Output the [x, y] coordinate of the center of the cell containing the given text.  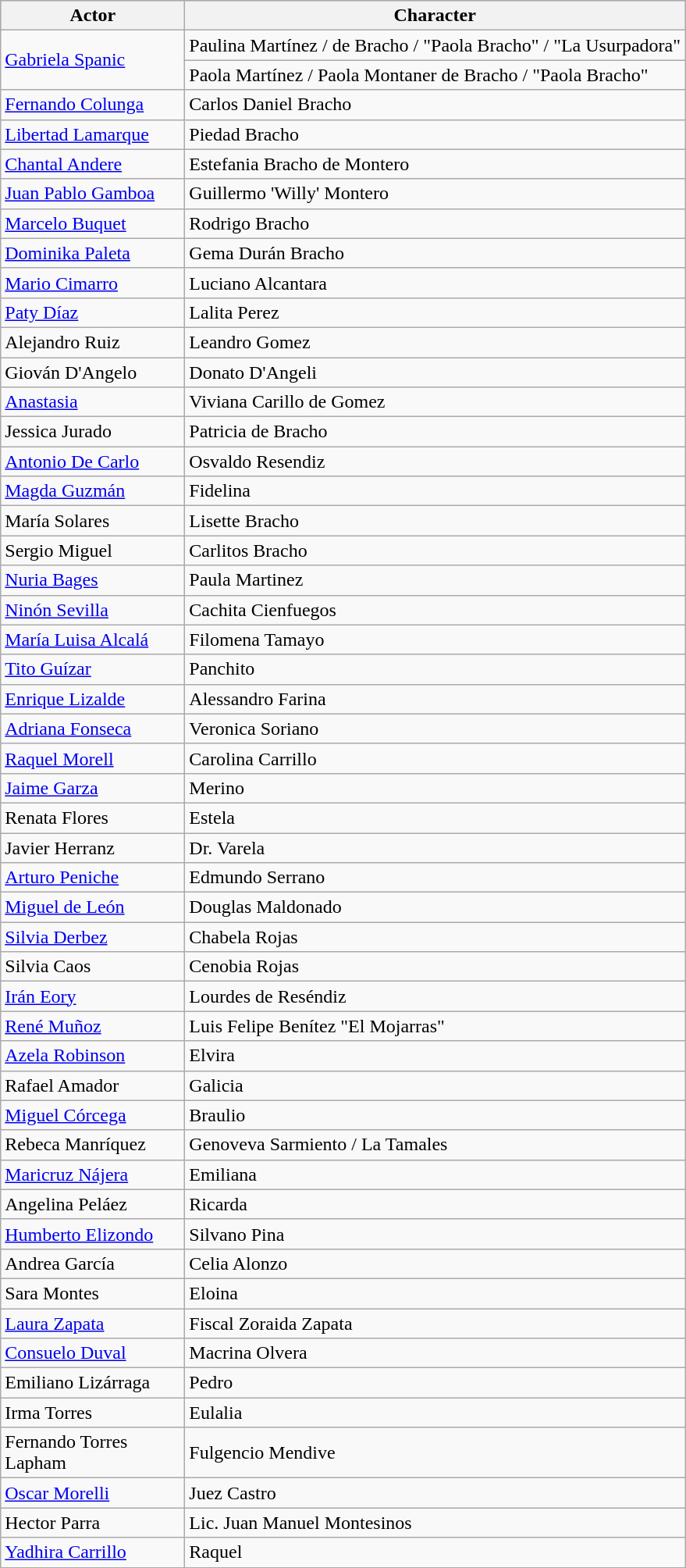
Paty Díaz [93, 312]
Silvano Pina [435, 1234]
Consuelo Duval [93, 1353]
Giován D'Angelo [93, 372]
Mario Cimarro [93, 283]
Fernando Torres Lapham [93, 1452]
Rafael Amador [93, 1085]
Dr. Varela [435, 847]
Andrea García [93, 1263]
Javier Herranz [93, 847]
Fernando Colunga [93, 105]
Enrique Lizalde [93, 699]
Humberto Elizondo [93, 1234]
Jaime Garza [93, 788]
Lic. Juan Manuel Montesinos [435, 1523]
Braulio [435, 1115]
Actor [93, 16]
Filomena Tamayo [435, 640]
Lisette Bracho [435, 521]
Emiliano Lizárraga [93, 1383]
Anastasia [93, 402]
Laura Zapata [93, 1324]
Guillermo 'Willy' Montero [435, 194]
Carolina Carrillo [435, 758]
Galicia [435, 1085]
Viviana Carillo de Gomez [435, 402]
Luciano Alcantara [435, 283]
Veronica Soriano [435, 729]
María Solares [93, 521]
Lalita Perez [435, 312]
Paola Martínez / Paola Montaner de Bracho / "Paola Bracho" [435, 75]
Sergio Miguel [93, 551]
Character [435, 16]
Dominika Paleta [93, 253]
Juan Pablo Gamboa [93, 194]
Oscar Morelli [93, 1493]
Piedad Bracho [435, 134]
Carlos Daniel Bracho [435, 105]
Fidelina [435, 491]
Magda Guzmán [93, 491]
Leandro Gomez [435, 342]
Emiliana [435, 1174]
Ninón Sevilla [93, 610]
Yadhira Carrillo [93, 1552]
Hector Parra [93, 1523]
Eloina [435, 1293]
Douglas Maldonado [435, 907]
Libertad Lamarque [93, 134]
Antonio De Carlo [93, 461]
Fiscal Zoraida Zapata [435, 1324]
Irma Torres [93, 1413]
Tito Guízar [93, 669]
Elvira [435, 1056]
Rodrigo Bracho [435, 223]
Chantal Andere [93, 164]
Raquel Morell [93, 758]
Lourdes de Reséndiz [435, 996]
Maricruz Nájera [93, 1174]
Eulalia [435, 1413]
Miguel Córcega [93, 1115]
Paula Martinez [435, 580]
Chabela Rojas [435, 937]
Irán Eory [93, 996]
Donato D'Angeli [435, 372]
Macrina Olvera [435, 1353]
Adriana Fonseca [93, 729]
Estefania Bracho de Montero [435, 164]
Rebeca Manríquez [93, 1145]
Azela Robinson [93, 1056]
René Muñoz [93, 1026]
Raquel [435, 1552]
Edmundo Serrano [435, 878]
Estela [435, 818]
Renata Flores [93, 818]
Miguel de León [93, 907]
Angelina Peláez [93, 1204]
Cachita Cienfuegos [435, 610]
Paulina Martínez / de Bracho / "Paola Bracho" / "La Usurpadora" [435, 45]
Gema Durán Bracho [435, 253]
Genoveva Sarmiento / La Tamales [435, 1145]
Marcelo Buquet [93, 223]
Gabriela Spanic [93, 60]
Juez Castro [435, 1493]
Osvaldo Resendiz [435, 461]
Cenobia Rojas [435, 967]
Merino [435, 788]
Alessandro Farina [435, 699]
Silvia Caos [93, 967]
Arturo Peniche [93, 878]
Alejandro Ruiz [93, 342]
Ricarda [435, 1204]
Luis Felipe Benítez "El Mojarras" [435, 1026]
María Luisa Alcalá [93, 640]
Panchito [435, 669]
Patricia de Bracho [435, 432]
Sara Montes [93, 1293]
Silvia Derbez [93, 937]
Nuria Bages [93, 580]
Jessica Jurado [93, 432]
Carlitos Bracho [435, 551]
Fulgencio Mendive [435, 1452]
Celia Alonzo [435, 1263]
Pedro [435, 1383]
